For the text-containing cell, return its midpoint in [x, y] coordinate format. 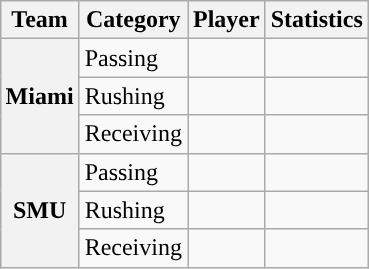
Player [227, 20]
Team [40, 20]
Category [133, 20]
Statistics [316, 20]
Miami [40, 96]
SMU [40, 210]
